For the text-containing cell, return its midpoint in [X, Y] coordinate format. 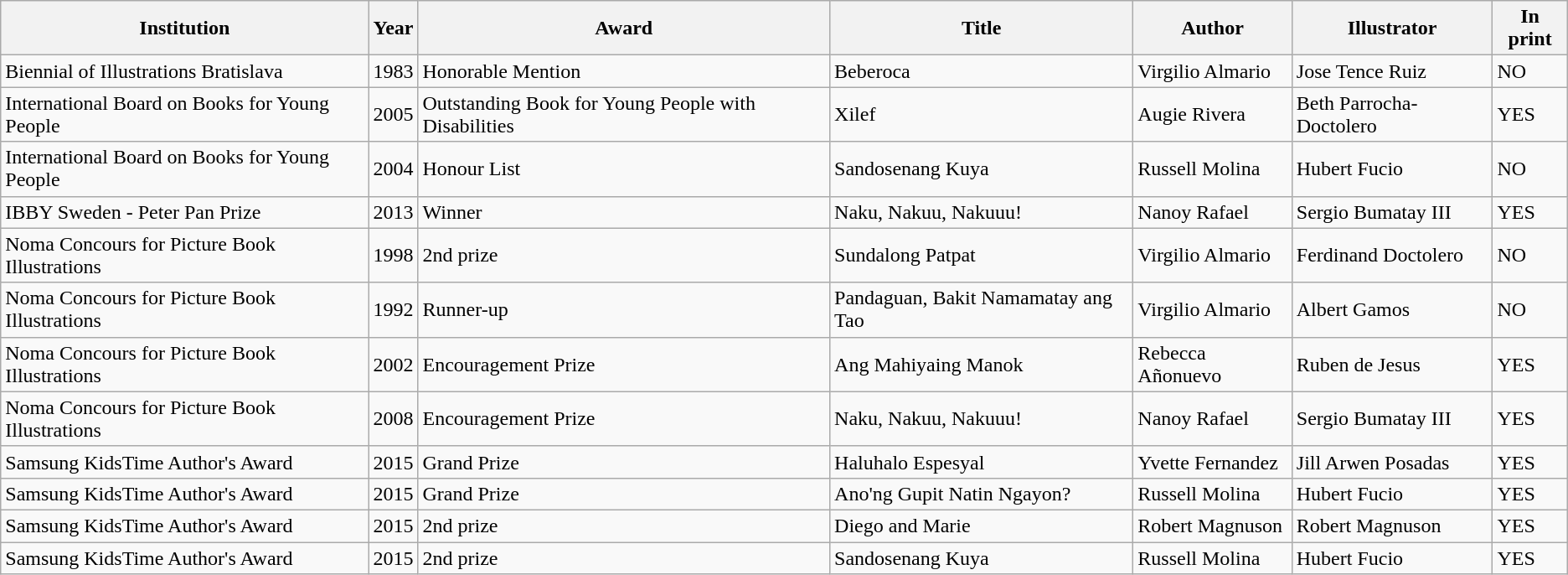
Xilef [982, 114]
Illustrator [1392, 28]
Albert Gamos [1392, 310]
Honour List [624, 169]
Award [624, 28]
Ang Mahiyaing Manok [982, 364]
1983 [394, 71]
Institution [184, 28]
Sundalong Patpat [982, 255]
1998 [394, 255]
Ruben de Jesus [1392, 364]
Beth Parrocha-Doctolero [1392, 114]
Rebecca Añonuevo [1213, 364]
Haluhalo Espesyal [982, 462]
Title [982, 28]
2002 [394, 364]
2008 [394, 419]
1992 [394, 310]
Winner [624, 212]
Ano'ng Gupit Natin Ngayon? [982, 494]
Pandaguan, Bakit Namamatay ang Tao [982, 310]
Outstanding Book for Young People with Disabilities [624, 114]
2013 [394, 212]
In print [1529, 28]
Beberoca [982, 71]
2005 [394, 114]
Ferdinand Doctolero [1392, 255]
Diego and Marie [982, 526]
Jose Tence Ruiz [1392, 71]
Augie Rivera [1213, 114]
Yvette Fernandez [1213, 462]
Runner-up [624, 310]
Honorable Mention [624, 71]
Year [394, 28]
Author [1213, 28]
Biennial of Illustrations Bratislava [184, 71]
2004 [394, 169]
Jill Arwen Posadas [1392, 462]
IBBY Sweden - Peter Pan Prize [184, 212]
